For the text-containing cell, return its midpoint in [x, y] coordinate format. 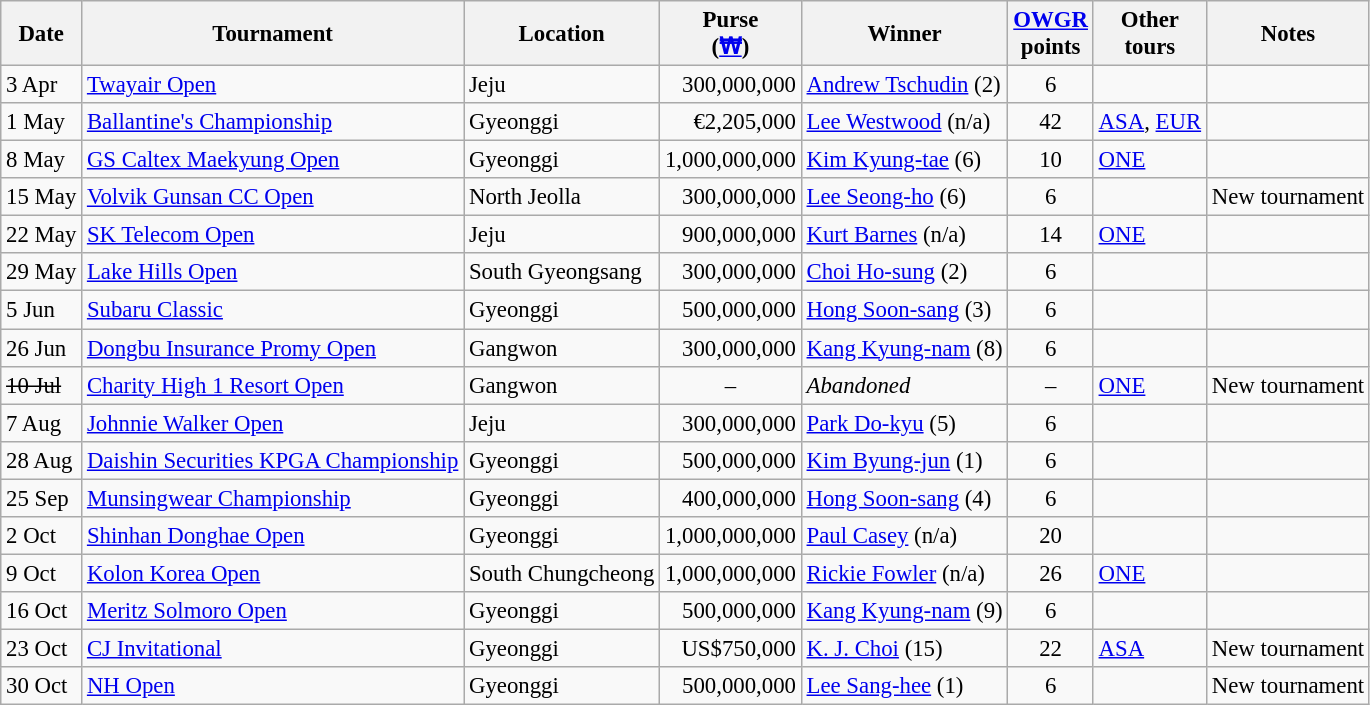
Hong Soon-sang (3) [904, 310]
Munsingwear Championship [273, 498]
South Chungcheong [562, 573]
16 Oct [42, 611]
GS Caltex Maekyung Open [273, 160]
Lee Westwood (n/a) [904, 122]
Volvik Gunsan CC Open [273, 197]
Abandoned [904, 385]
9 Oct [42, 573]
25 Sep [42, 498]
2 Oct [42, 536]
Daishin Securities KPGA Championship [273, 460]
400,000,000 [731, 498]
22 May [42, 235]
North Jeolla [562, 197]
Lee Sang-hee (1) [904, 686]
Winner [904, 34]
26 [1050, 573]
23 Oct [42, 648]
Kolon Korea Open [273, 573]
Hong Soon-sang (4) [904, 498]
7 Aug [42, 423]
Othertours [1150, 34]
Lee Seong-ho (6) [904, 197]
US$750,000 [731, 648]
NH Open [273, 686]
22 [1050, 648]
Lake Hills Open [273, 273]
Paul Casey (n/a) [904, 536]
1 May [42, 122]
Meritz Solmoro Open [273, 611]
Charity High 1 Resort Open [273, 385]
SK Telecom Open [273, 235]
Dongbu Insurance Promy Open [273, 348]
14 [1050, 235]
30 Oct [42, 686]
Twayair Open [273, 85]
CJ Invitational [273, 648]
Choi Ho-sung (2) [904, 273]
Kang Kyung-nam (8) [904, 348]
ASA [1150, 648]
Ballantine's Championship [273, 122]
Kim Byung-jun (1) [904, 460]
15 May [42, 197]
Notes [1288, 34]
3 Apr [42, 85]
Shinhan Donghae Open [273, 536]
ASA, EUR [1150, 122]
900,000,000 [731, 235]
Purse(₩) [731, 34]
Kang Kyung-nam (9) [904, 611]
10 [1050, 160]
8 May [42, 160]
OWGRpoints [1050, 34]
42 [1050, 122]
10 Jul [42, 385]
Park Do-kyu (5) [904, 423]
Kurt Barnes (n/a) [904, 235]
South Gyeongsang [562, 273]
26 Jun [42, 348]
Kim Kyung-tae (6) [904, 160]
20 [1050, 536]
Tournament [273, 34]
€2,205,000 [731, 122]
Location [562, 34]
28 Aug [42, 460]
Rickie Fowler (n/a) [904, 573]
Johnnie Walker Open [273, 423]
Andrew Tschudin (2) [904, 85]
Subaru Classic [273, 310]
5 Jun [42, 310]
29 May [42, 273]
Date [42, 34]
K. J. Choi (15) [904, 648]
